Scan for the cell matching the given text and deliver its [x, y] coordinate at center. 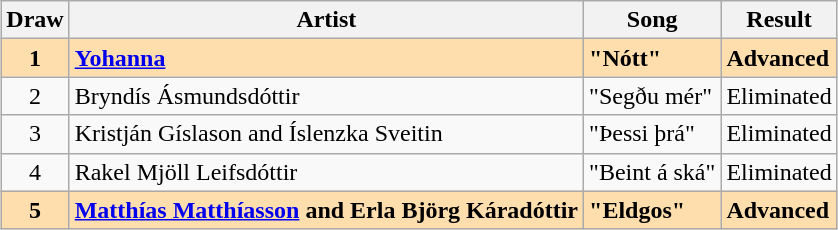
"Eldgos" [652, 210]
Artist [326, 20]
Result [779, 20]
Bryndís Ásmundsdóttir [326, 96]
Yohanna [326, 58]
4 [35, 172]
Kristján Gíslason and Íslenzka Sveitin [326, 134]
"Segðu mér" [652, 96]
2 [35, 96]
Song [652, 20]
Rakel Mjöll Leifsdóttir [326, 172]
"Beint á ská" [652, 172]
Draw [35, 20]
"Þessi þrá" [652, 134]
5 [35, 210]
1 [35, 58]
Matthías Matthíasson and Erla Björg Káradóttir [326, 210]
"Nótt" [652, 58]
3 [35, 134]
